Output the (X, Y) coordinate of the center of the cell containing the given text.  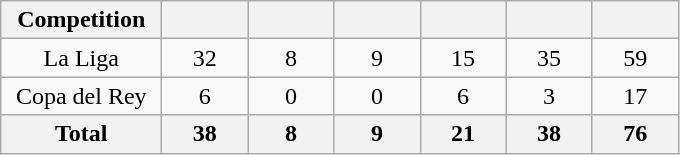
Competition (82, 20)
21 (463, 134)
3 (549, 96)
Total (82, 134)
La Liga (82, 58)
Copa del Rey (82, 96)
17 (635, 96)
15 (463, 58)
76 (635, 134)
32 (205, 58)
35 (549, 58)
59 (635, 58)
